Locate the cell with the specified text and output its (X, Y) center coordinate. 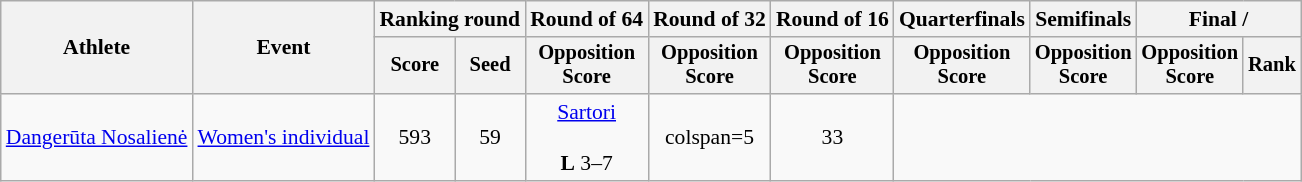
593 (414, 138)
59 (490, 138)
Seed (490, 66)
Event (283, 48)
Athlete (97, 48)
Semifinals (1084, 19)
colspan=5 (710, 138)
Quarterfinals (962, 19)
Rank (1272, 66)
Score (414, 66)
SartoriL 3–7 (586, 138)
Final / (1218, 19)
Round of 32 (710, 19)
Dangerūta Nosalienė (97, 138)
33 (832, 138)
Ranking round (450, 19)
Round of 64 (586, 19)
Round of 16 (832, 19)
Women's individual (283, 138)
